Return [X, Y] of the center of cell containing provided text 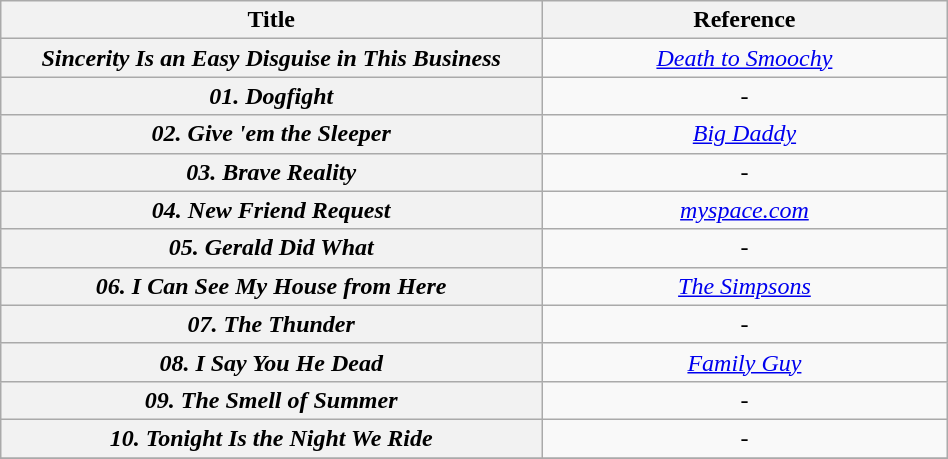
myspace.com [745, 210]
Reference [745, 20]
Death to Smoochy [745, 58]
04. New Friend Request [272, 210]
02. Give 'em the Sleeper [272, 134]
Sincerity Is an Easy Disguise in This Business [272, 58]
08. I Say You He Dead [272, 362]
Family Guy [745, 362]
06. I Can See My House from Here [272, 286]
03. Brave Reality [272, 172]
01. Dogfight [272, 96]
Title [272, 20]
Big Daddy [745, 134]
05. Gerald Did What [272, 248]
The Simpsons [745, 286]
09. The Smell of Summer [272, 400]
07. The Thunder [272, 324]
10. Tonight Is the Night We Ride [272, 438]
